Output the (X, Y) coordinate of the center of the cell containing the given text.  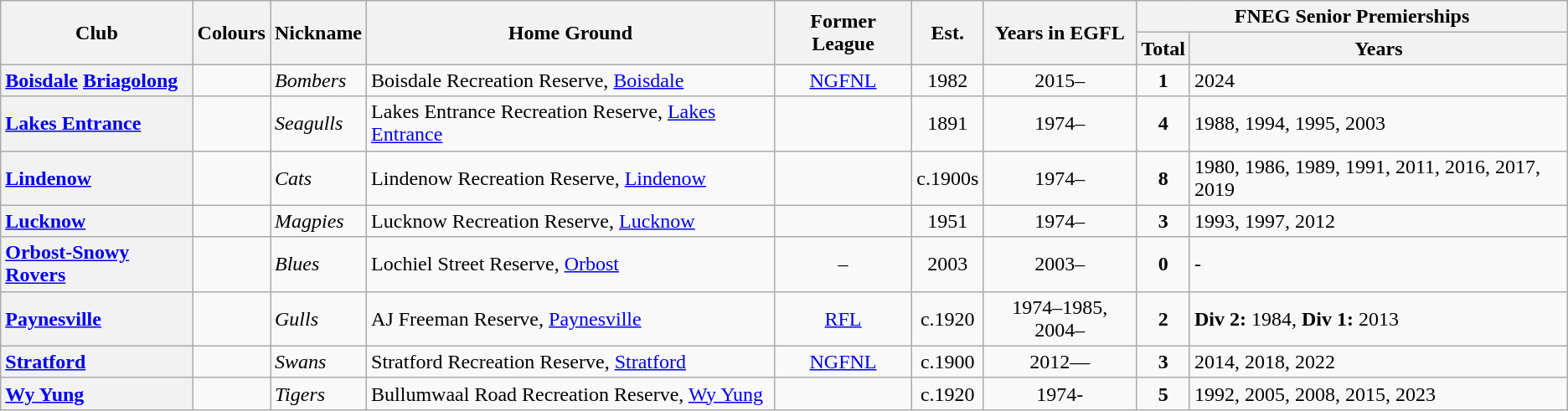
1980, 1986, 1989, 1991, 2011, 2016, 2017, 2019 (1379, 177)
Lindenow Recreation Reserve, Lindenow (571, 177)
Years (1379, 49)
1 (1163, 80)
Former League (843, 33)
Club (97, 33)
Cats (318, 177)
Lucknow Recreation Reserve, Lucknow (571, 221)
c.1900 (948, 362)
1951 (948, 221)
Nickname (318, 33)
Lochiel Street Reserve, Orbost (571, 265)
2024 (1379, 80)
2003– (1060, 265)
c.1900s (948, 177)
– (843, 265)
Swans (318, 362)
Bombers (318, 80)
1982 (948, 80)
Magpies (318, 221)
Tigers (318, 393)
Div 2: 1984, Div 1: 2013 (1379, 318)
2012— (1060, 362)
Boisdale Recreation Reserve, Boisdale (571, 80)
2014, 2018, 2022 (1379, 362)
Seagulls (318, 124)
Wy Yung (97, 393)
4 (1163, 124)
2003 (948, 265)
AJ Freeman Reserve, Paynesville (571, 318)
8 (1163, 177)
1988, 1994, 1995, 2003 (1379, 124)
Blues (318, 265)
1891 (948, 124)
Lakes Entrance Recreation Reserve, Lakes Entrance (571, 124)
Bullumwaal Road Recreation Reserve, Wy Yung (571, 393)
5 (1163, 393)
Paynesville (97, 318)
Gulls (318, 318)
Stratford Recreation Reserve, Stratford (571, 362)
FNEG Senior Premierships (1352, 17)
Years in EGFL (1060, 33)
RFL (843, 318)
Colours (231, 33)
1992, 2005, 2008, 2015, 2023 (1379, 393)
Est. (948, 33)
1974–1985, 2004– (1060, 318)
2015– (1060, 80)
Lucknow (97, 221)
- (1379, 265)
0 (1163, 265)
Lakes Entrance (97, 124)
1974- (1060, 393)
1993, 1997, 2012 (1379, 221)
Total (1163, 49)
Stratford (97, 362)
Home Ground (571, 33)
2 (1163, 318)
Orbost-Snowy Rovers (97, 265)
Lindenow (97, 177)
Boisdale Briagolong (97, 80)
